Search for the cell housing the specified text and yield its (X, Y) center coordinate. 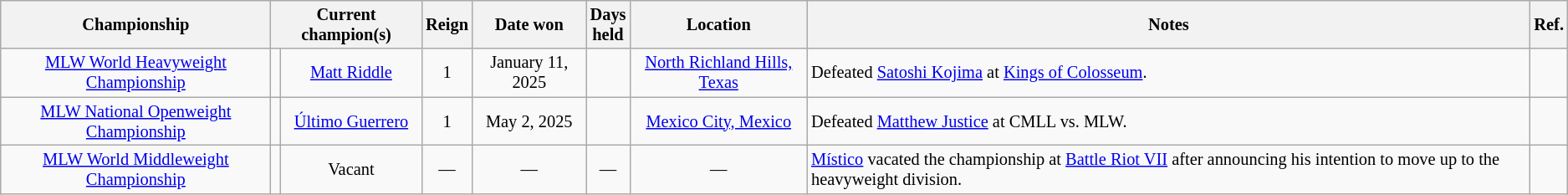
MLW World Middleweight Championship (135, 169)
Location (718, 24)
Último Guerrero (351, 121)
Daysheld (609, 24)
Ref. (1549, 24)
Date won (529, 24)
Vacant (351, 169)
Reign (447, 24)
Championship (135, 24)
Mexico City, Mexico (718, 121)
May 2, 2025 (529, 121)
Current champion(s) (346, 24)
Defeated Matthew Justice at CMLL vs. MLW. (1168, 121)
MLW National Openweight Championship (135, 121)
Místico vacated the championship at Battle Riot VII after announcing his intention to move up to the heavyweight division. (1168, 169)
Notes (1168, 24)
January 11, 2025 (529, 73)
North Richland Hills, Texas (718, 73)
MLW World Heavyweight Championship (135, 73)
Defeated Satoshi Kojima at Kings of Colosseum. (1168, 73)
Matt Riddle (351, 73)
